Scan for the cell matching the given text and deliver its (X, Y) coordinate at center. 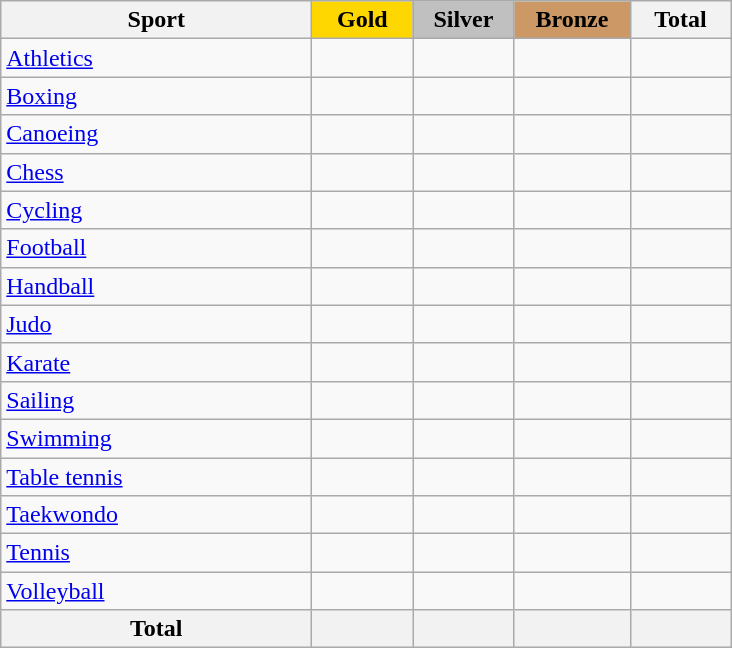
Gold (362, 20)
Table tennis (156, 477)
Tennis (156, 553)
Athletics (156, 58)
Chess (156, 172)
Silver (464, 20)
Handball (156, 286)
Bronze (572, 20)
Swimming (156, 438)
Boxing (156, 96)
Sport (156, 20)
Cycling (156, 210)
Volleyball (156, 591)
Football (156, 248)
Canoeing (156, 134)
Taekwondo (156, 515)
Karate (156, 362)
Judo (156, 324)
Sailing (156, 400)
